Detect which cell encompasses the target text, then output its [x, y] center coordinate. 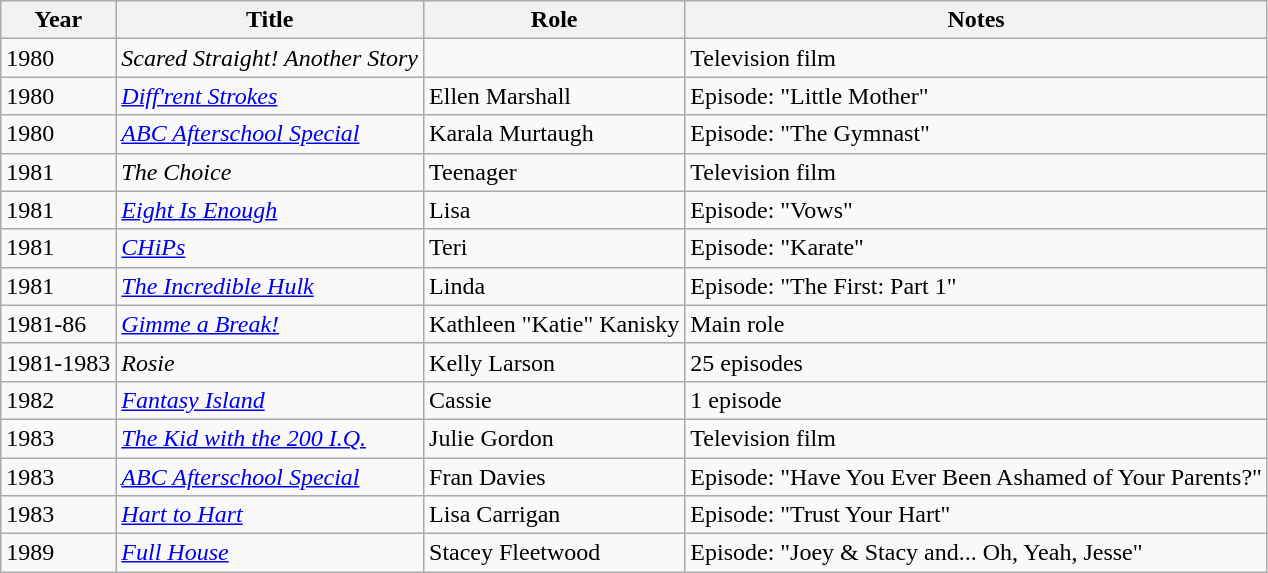
Lisa [554, 210]
25 episodes [976, 362]
Scared Straight! Another Story [270, 58]
Stacey Fleetwood [554, 553]
Episode: "The Gymnast" [976, 134]
Teri [554, 248]
Title [270, 20]
Role [554, 20]
Linda [554, 286]
Gimme a Break! [270, 324]
Episode: "The First: Part 1" [976, 286]
Teenager [554, 172]
1989 [58, 553]
1982 [58, 400]
Ellen Marshall [554, 96]
Main role [976, 324]
Episode: "Karate" [976, 248]
Notes [976, 20]
Year [58, 20]
The Kid with the 200 I.Q. [270, 438]
1 episode [976, 400]
The Choice [270, 172]
Episode: "Have You Ever Been Ashamed of Your Parents?" [976, 477]
The Incredible Hulk [270, 286]
Diff'rent Strokes [270, 96]
Rosie [270, 362]
Hart to Hart [270, 515]
Eight Is Enough [270, 210]
Julie Gordon [554, 438]
Karala Murtaugh [554, 134]
CHiPs [270, 248]
Full House [270, 553]
Episode: "Trust Your Hart" [976, 515]
Episode: "Joey & Stacy and... Oh, Yeah, Jesse" [976, 553]
Fantasy Island [270, 400]
Kelly Larson [554, 362]
Episode: "Vows" [976, 210]
1981-86 [58, 324]
1981-1983 [58, 362]
Lisa Carrigan [554, 515]
Cassie [554, 400]
Fran Davies [554, 477]
Episode: "Little Mother" [976, 96]
Kathleen "Katie" Kanisky [554, 324]
